Locate the cell with the specified text and output its [x, y] center coordinate. 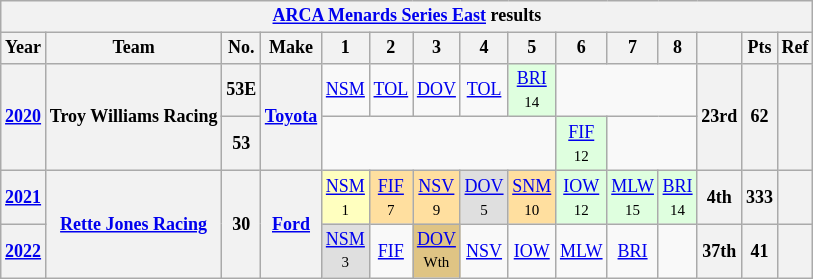
1 [346, 48]
DOV5 [484, 197]
4 [484, 48]
2021 [24, 197]
NSM1 [346, 197]
23rd [720, 116]
30 [242, 224]
DOVWth [437, 251]
FIF12 [582, 144]
Rette Jones Racing [133, 224]
Year [24, 48]
6 [582, 48]
FIF [390, 251]
41 [760, 251]
53E [242, 90]
Toyota [290, 116]
3 [437, 48]
4th [720, 197]
7 [632, 48]
8 [678, 48]
BRI [632, 251]
Ford [290, 224]
NSM3 [346, 251]
Pts [760, 48]
37th [720, 251]
NSV9 [437, 197]
NSM [346, 90]
Make [290, 48]
2022 [24, 251]
Ref [795, 48]
53 [242, 144]
No. [242, 48]
SNM10 [532, 197]
MLW15 [632, 197]
Troy Williams Racing [133, 116]
5 [532, 48]
IOW12 [582, 197]
MLW [582, 251]
62 [760, 116]
Team [133, 48]
2 [390, 48]
2020 [24, 116]
DOV [437, 90]
FIF7 [390, 197]
ARCA Menards Series East results [407, 16]
333 [760, 197]
IOW [532, 251]
NSV [484, 251]
